Pinpoint the cell where the given text exists, returning its (X, Y) midpoint coordinate. 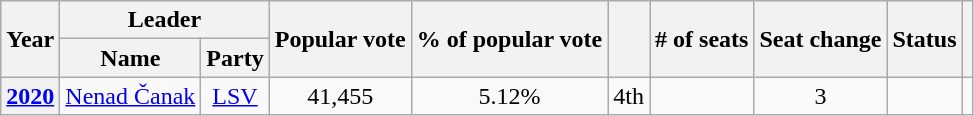
Year (30, 39)
2020 (30, 96)
Status (924, 39)
4th (629, 96)
# of seats (702, 39)
41,455 (340, 96)
Popular vote (340, 39)
3 (820, 96)
Leader (164, 20)
Nenad Čanak (130, 96)
LSV (235, 96)
5.12% (510, 96)
% of popular vote (510, 39)
Seat change (820, 39)
Party (235, 58)
Name (130, 58)
